Return (X, Y) of the center of cell containing provided text 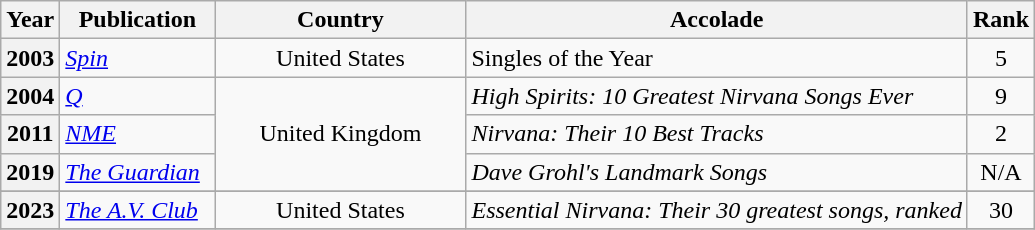
5 (1000, 58)
2011 (30, 134)
Accolade (716, 20)
Publication (138, 20)
Dave Grohl's Landmark Songs (716, 172)
Country (340, 20)
NME (138, 134)
Year (30, 20)
Spin (138, 58)
N/A (1000, 172)
2004 (30, 96)
High Spirits: 10 Greatest Nirvana Songs Ever (716, 96)
Rank (1000, 20)
Q (138, 96)
2019 (30, 172)
2003 (30, 58)
Essential Nirvana: Their 30 greatest songs, ranked (716, 210)
2 (1000, 134)
United Kingdom (340, 134)
2023 (30, 210)
Singles of the Year (716, 58)
The Guardian (138, 172)
The A.V. Club (138, 210)
9 (1000, 96)
Nirvana: Their 10 Best Tracks (716, 134)
30 (1000, 210)
